Provide the (X, Y) coordinate of the cell's center where the given text is located.  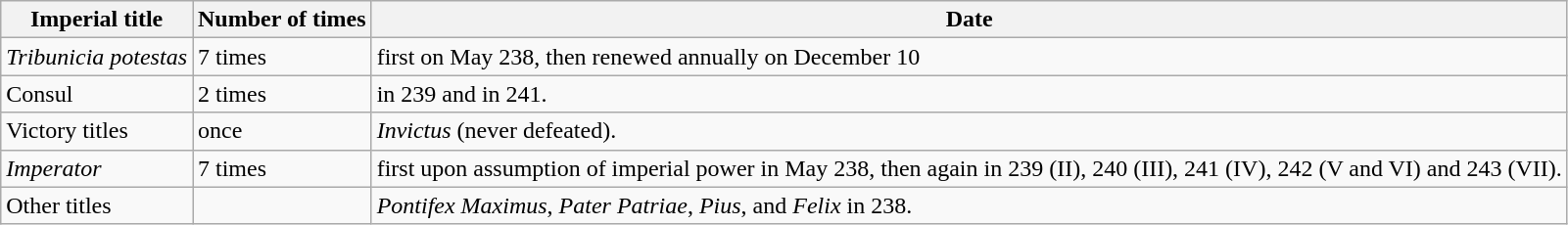
Number of times (282, 20)
Pontifex Maximus, Pater Patriae, Pius, and Felix in 238. (970, 205)
Tribunicia potestas (97, 57)
Date (970, 20)
Invictus (never defeated). (970, 131)
Imperial title (97, 20)
Consul (97, 94)
Imperator (97, 168)
first upon assumption of imperial power in May 238, then again in 239 (II), 240 (III), 241 (IV), 242 (V and VI) and 243 (VII). (970, 168)
first on May 238, then renewed annually on December 10 (970, 57)
in 239 and in 241. (970, 94)
2 times (282, 94)
once (282, 131)
Victory titles (97, 131)
Other titles (97, 205)
